Scan for the cell matching the given text and deliver its (X, Y) coordinate at center. 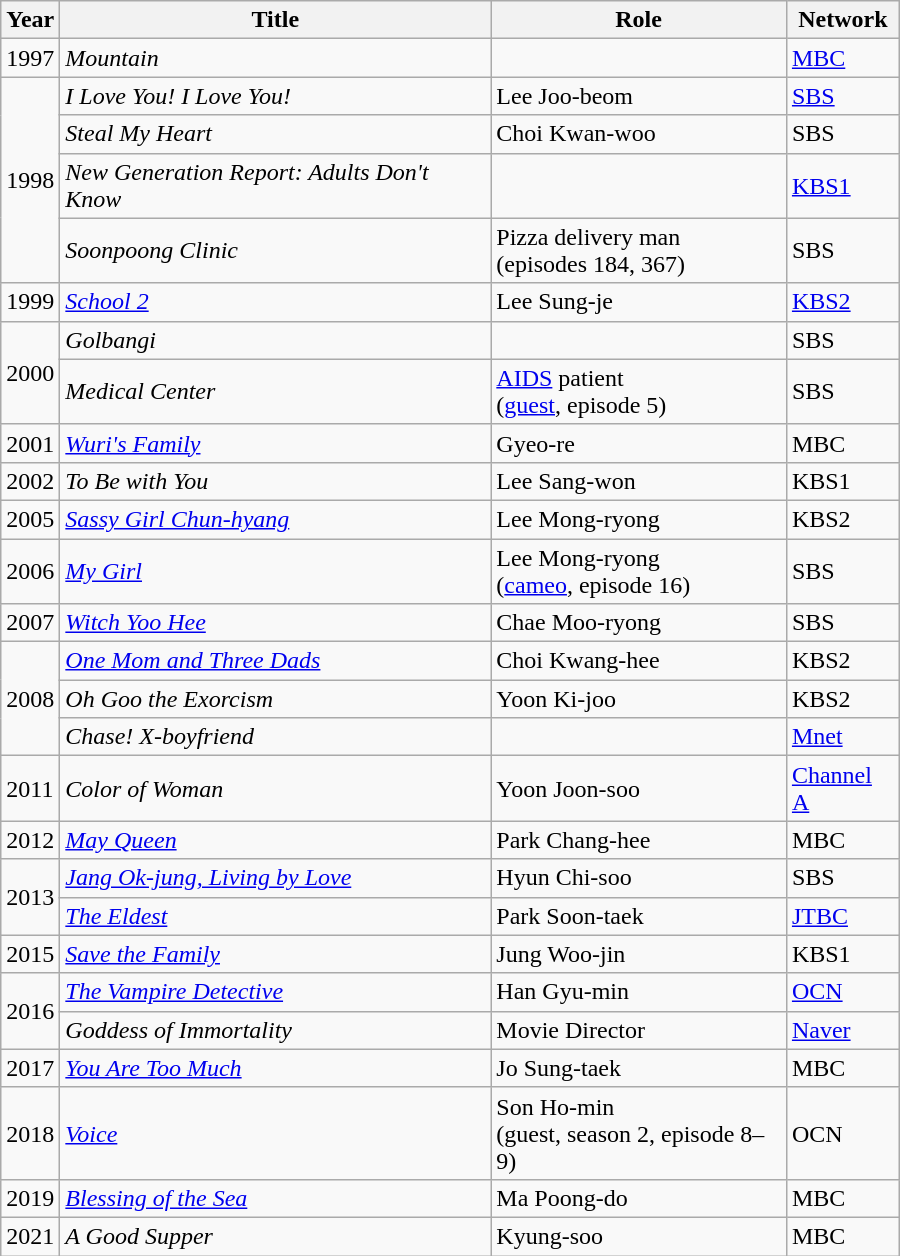
Mountain (276, 58)
School 2 (276, 302)
Steal My Heart (276, 134)
The Vampire Detective (276, 992)
Wuri's Family (276, 443)
Hyun Chi-soo (639, 878)
Blessing of the Sea (276, 1198)
2006 (30, 570)
Network (842, 20)
My Girl (276, 570)
Jo Sung-taek (639, 1068)
Choi Kwang-hee (639, 661)
Title (276, 20)
Sassy Girl Chun-hyang (276, 519)
2018 (30, 1133)
Soonpoong Clinic (276, 250)
Movie Director (639, 1030)
2019 (30, 1198)
Jung Woo-jin (639, 954)
2013 (30, 897)
2008 (30, 699)
Son Ho-min(guest, season 2, episode 8–9) (639, 1133)
Park Chang-hee (639, 840)
Year (30, 20)
Ma Poong-do (639, 1198)
Han Gyu-min (639, 992)
Chae Moo-ryong (639, 623)
Voice (276, 1133)
2000 (30, 372)
Lee Sang-won (639, 481)
2005 (30, 519)
2017 (30, 1068)
Gyeo-re (639, 443)
2016 (30, 1011)
New Generation Report: Adults Don't Know (276, 186)
Yoon Joon-soo (639, 788)
2007 (30, 623)
Lee Mong-ryong (cameo, episode 16) (639, 570)
One Mom and Three Dads (276, 661)
Choi Kwan-woo (639, 134)
1999 (30, 302)
Channel A (842, 788)
Park Soon-taek (639, 916)
Naver (842, 1030)
A Good Supper (276, 1236)
Kyung-soo (639, 1236)
2012 (30, 840)
2021 (30, 1236)
You Are Too Much (276, 1068)
2002 (30, 481)
Witch Yoo Hee (276, 623)
JTBC (842, 916)
Role (639, 20)
Yoon Ki-joo (639, 699)
Lee Joo-beom (639, 96)
Lee Mong-ryong (639, 519)
Goddess of Immortality (276, 1030)
Golbangi (276, 340)
Jang Ok-jung, Living by Love (276, 878)
To Be with You (276, 481)
Save the Family (276, 954)
Lee Sung-je (639, 302)
Chase! X-boyfriend (276, 737)
2011 (30, 788)
2001 (30, 443)
I Love You! I Love You! (276, 96)
Color of Woman (276, 788)
Mnet (842, 737)
2015 (30, 954)
AIDS patient (guest, episode 5) (639, 392)
The Eldest (276, 916)
Medical Center (276, 392)
Oh Goo the Exorcism (276, 699)
1997 (30, 58)
Pizza delivery man (episodes 184, 367) (639, 250)
1998 (30, 180)
May Queen (276, 840)
